Output the [X, Y] coordinate of the center of the cell containing the given text.  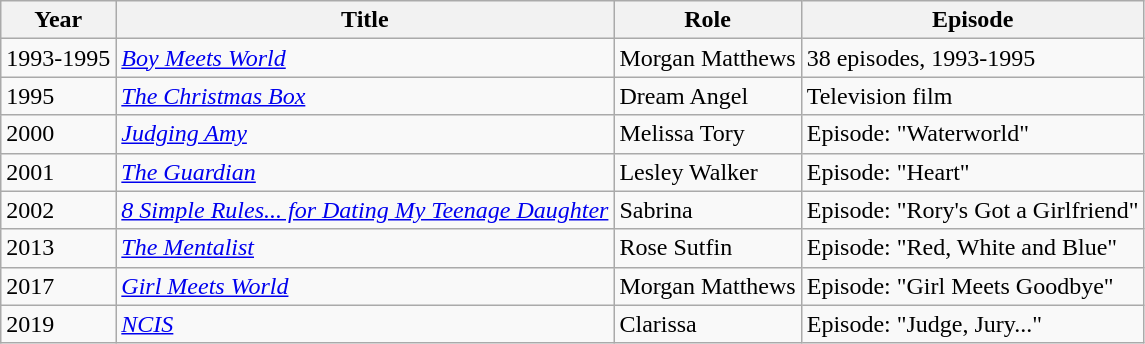
1995 [58, 96]
Rose Sutfin [708, 248]
Episode: "Red, White and Blue" [972, 248]
Episode: "Rory's Got a Girlfriend" [972, 210]
NCIS [365, 324]
1993-1995 [58, 58]
Episode [972, 20]
2002 [58, 210]
Dream Angel [708, 96]
2000 [58, 134]
Episode: "Judge, Jury..." [972, 324]
38 episodes, 1993-1995 [972, 58]
Role [708, 20]
Episode: "Waterworld" [972, 134]
The Christmas Box [365, 96]
Judging Amy [365, 134]
The Guardian [365, 172]
Clarissa [708, 324]
Boy Meets World [365, 58]
8 Simple Rules... for Dating My Teenage Daughter [365, 210]
Sabrina [708, 210]
2017 [58, 286]
Episode: "Girl Meets Goodbye" [972, 286]
Episode: "Heart" [972, 172]
2019 [58, 324]
Lesley Walker [708, 172]
Girl Meets World [365, 286]
Year [58, 20]
The Mentalist [365, 248]
2013 [58, 248]
2001 [58, 172]
Television film [972, 96]
Title [365, 20]
Melissa Tory [708, 134]
